Return (X, Y) of the center of cell containing provided text 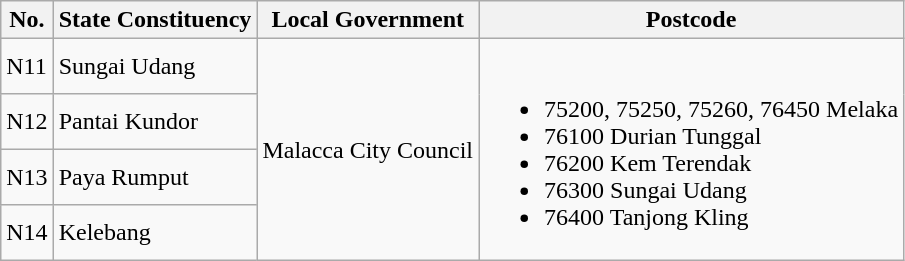
Malacca City Council (368, 150)
Pantai Kundor (155, 122)
No. (27, 20)
N12 (27, 122)
N11 (27, 66)
Local Government (368, 20)
Paya Rumput (155, 176)
75200, 75250, 75260, 76450 Melaka76100 Durian Tunggal76200 Kem Terendak76300 Sungai Udang76400 Tanjong Kling (692, 150)
Postcode (692, 20)
N13 (27, 176)
Kelebang (155, 232)
Sungai Udang (155, 66)
State Constituency (155, 20)
N14 (27, 232)
